Return the (X, Y) coordinate for the center point of the cell that contains the specified text.  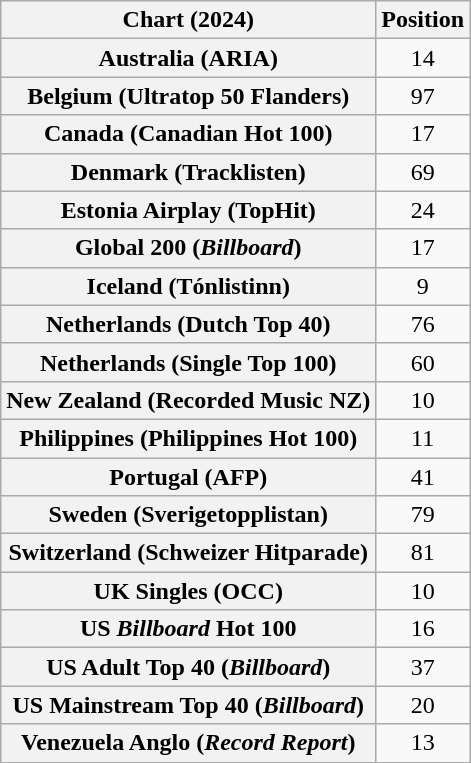
US Billboard Hot 100 (188, 629)
37 (423, 667)
Estonia Airplay (TopHit) (188, 210)
Philippines (Philippines Hot 100) (188, 438)
16 (423, 629)
13 (423, 743)
UK Singles (OCC) (188, 591)
97 (423, 96)
Position (423, 20)
11 (423, 438)
Netherlands (Single Top 100) (188, 362)
US Mainstream Top 40 (Billboard) (188, 705)
69 (423, 172)
Venezuela Anglo (Record Report) (188, 743)
Netherlands (Dutch Top 40) (188, 324)
Canada (Canadian Hot 100) (188, 134)
24 (423, 210)
14 (423, 58)
79 (423, 515)
Portugal (AFP) (188, 477)
Switzerland (Schweizer Hitparade) (188, 553)
76 (423, 324)
9 (423, 286)
Belgium (Ultratop 50 Flanders) (188, 96)
Chart (2024) (188, 20)
US Adult Top 40 (Billboard) (188, 667)
New Zealand (Recorded Music NZ) (188, 400)
Sweden (Sverigetopplistan) (188, 515)
Denmark (Tracklisten) (188, 172)
41 (423, 477)
20 (423, 705)
60 (423, 362)
Global 200 (Billboard) (188, 248)
Iceland (Tónlistinn) (188, 286)
Australia (ARIA) (188, 58)
81 (423, 553)
